Scan for the cell matching the given text and deliver its (X, Y) coordinate at center. 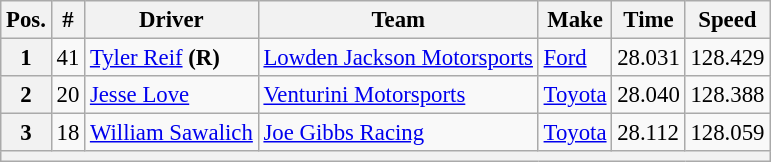
Make (575, 20)
Lowden Jackson Motorsports (398, 58)
Pos. (26, 20)
1 (26, 58)
Venturini Motorsports (398, 95)
28.031 (648, 58)
128.059 (728, 133)
20 (68, 95)
William Sawalich (172, 133)
2 (26, 95)
Joe Gibbs Racing (398, 133)
3 (26, 133)
128.429 (728, 58)
Speed (728, 20)
18 (68, 133)
41 (68, 58)
Jesse Love (172, 95)
Team (398, 20)
28.040 (648, 95)
Tyler Reif (R) (172, 58)
Time (648, 20)
28.112 (648, 133)
Driver (172, 20)
128.388 (728, 95)
# (68, 20)
Ford (575, 58)
